Return (X, Y) of the center of cell containing provided text 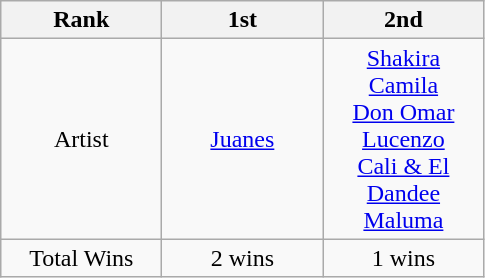
Juanes (242, 139)
2 wins (242, 258)
2nd (404, 20)
Rank (82, 20)
ShakiraCamilaDon OmarLucenzoCali & El DandeeMaluma (404, 139)
Total Wins (82, 258)
1st (242, 20)
Artist (82, 139)
1 wins (404, 258)
